Detect which cell encompasses the target text, then output its (x, y) center coordinate. 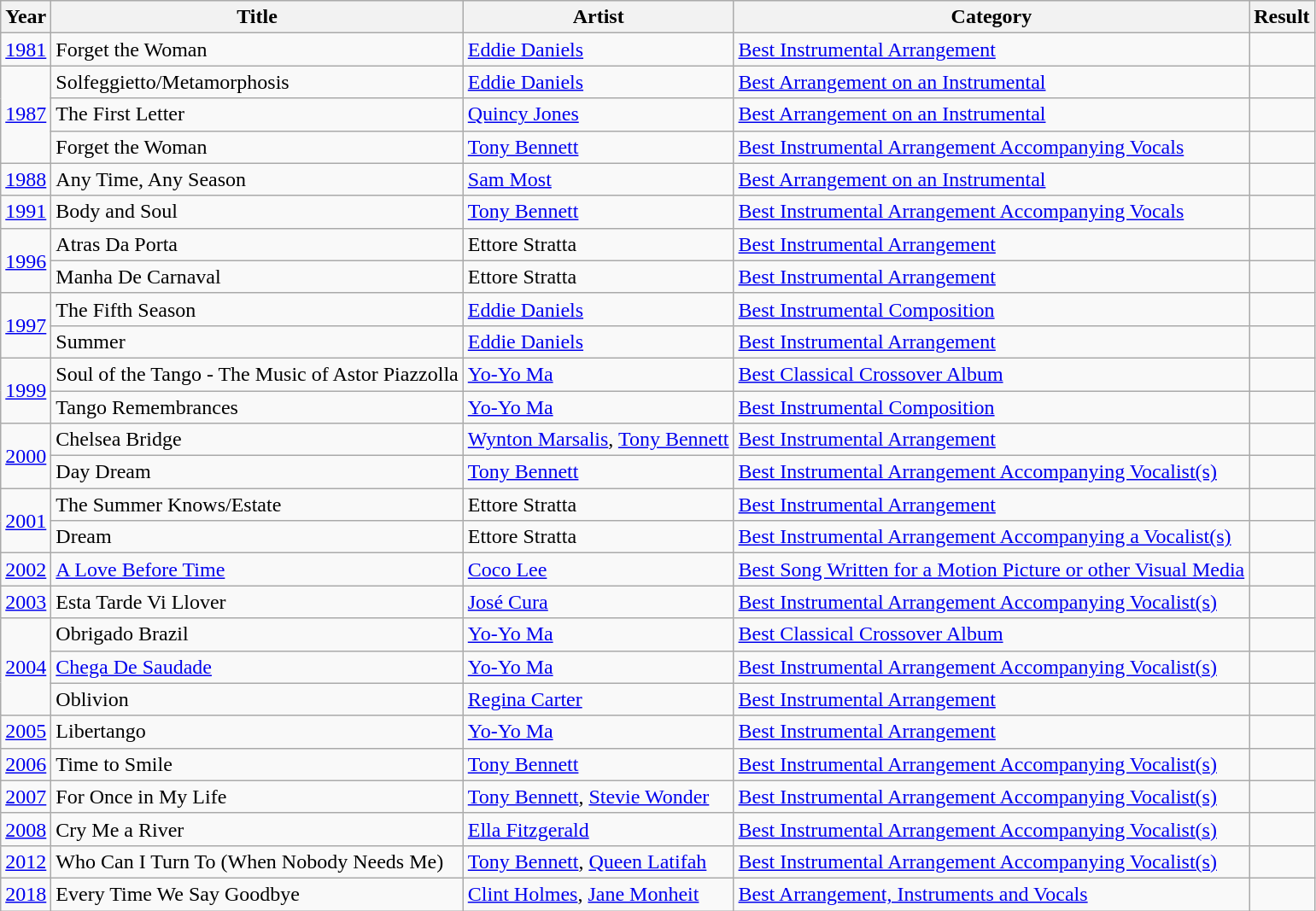
2002 (26, 569)
1981 (26, 50)
Year (26, 17)
1988 (26, 179)
Coco Lee (598, 569)
Dream (257, 537)
Quincy Jones (598, 114)
1991 (26, 212)
2006 (26, 764)
Body and Soul (257, 212)
Chelsea Bridge (257, 440)
Obrigado Brazil (257, 634)
Atras Da Porta (257, 244)
José Cura (598, 602)
Every Time We Say Goodbye (257, 894)
Summer (257, 342)
Cry Me a River (257, 829)
1999 (26, 390)
Ella Fitzgerald (598, 829)
A Love Before Time (257, 569)
Result (1282, 17)
Libertango (257, 732)
2001 (26, 521)
2007 (26, 797)
2008 (26, 829)
Sam Most (598, 179)
Regina Carter (598, 699)
Artist (598, 17)
Who Can I Turn To (When Nobody Needs Me) (257, 861)
2005 (26, 732)
Best Song Written for a Motion Picture or other Visual Media (991, 569)
Manha De Carnaval (257, 277)
1997 (26, 325)
Tango Remembrances (257, 407)
2004 (26, 667)
Any Time, Any Season (257, 179)
The Fifth Season (257, 309)
Wynton Marsalis, Tony Bennett (598, 440)
Tony Bennett, Queen Latifah (598, 861)
Best Instrumental Arrangement Accompanying a Vocalist(s) (991, 537)
Soul of the Tango - The Music of Astor Piazzolla (257, 374)
1987 (26, 114)
Clint Holmes, Jane Monheit (598, 894)
Title (257, 17)
Category (991, 17)
2000 (26, 456)
For Once in My Life (257, 797)
1996 (26, 260)
Esta Tarde Vi Llover (257, 602)
Solfeggietto/Metamorphosis (257, 82)
2003 (26, 602)
The Summer Knows/Estate (257, 505)
The First Letter (257, 114)
Day Dream (257, 472)
2018 (26, 894)
Oblivion (257, 699)
Tony Bennett, Stevie Wonder (598, 797)
Chega De Saudade (257, 667)
Time to Smile (257, 764)
Best Arrangement, Instruments and Vocals (991, 894)
2012 (26, 861)
